For the text-containing cell, return its midpoint in (X, Y) coordinate format. 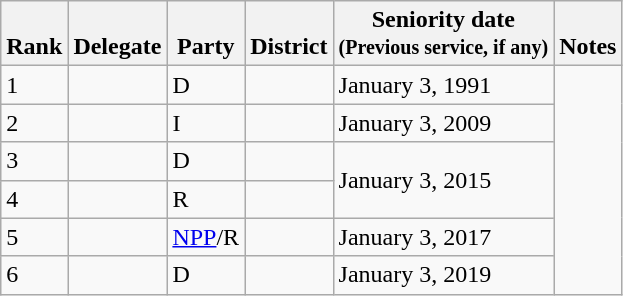
January 3, 1991 (444, 85)
6 (34, 275)
January 3, 2019 (444, 275)
I (206, 123)
January 3, 2017 (444, 237)
2 (34, 123)
1 (34, 85)
District (289, 34)
Delegate (118, 34)
Notes (588, 34)
R (206, 199)
Party (206, 34)
NPP/R (206, 237)
5 (34, 237)
3 (34, 161)
4 (34, 199)
Rank (34, 34)
Seniority date(Previous service, if any) (444, 34)
January 3, 2015 (444, 180)
January 3, 2009 (444, 123)
